Detect which cell encompasses the target text, then output its (X, Y) center coordinate. 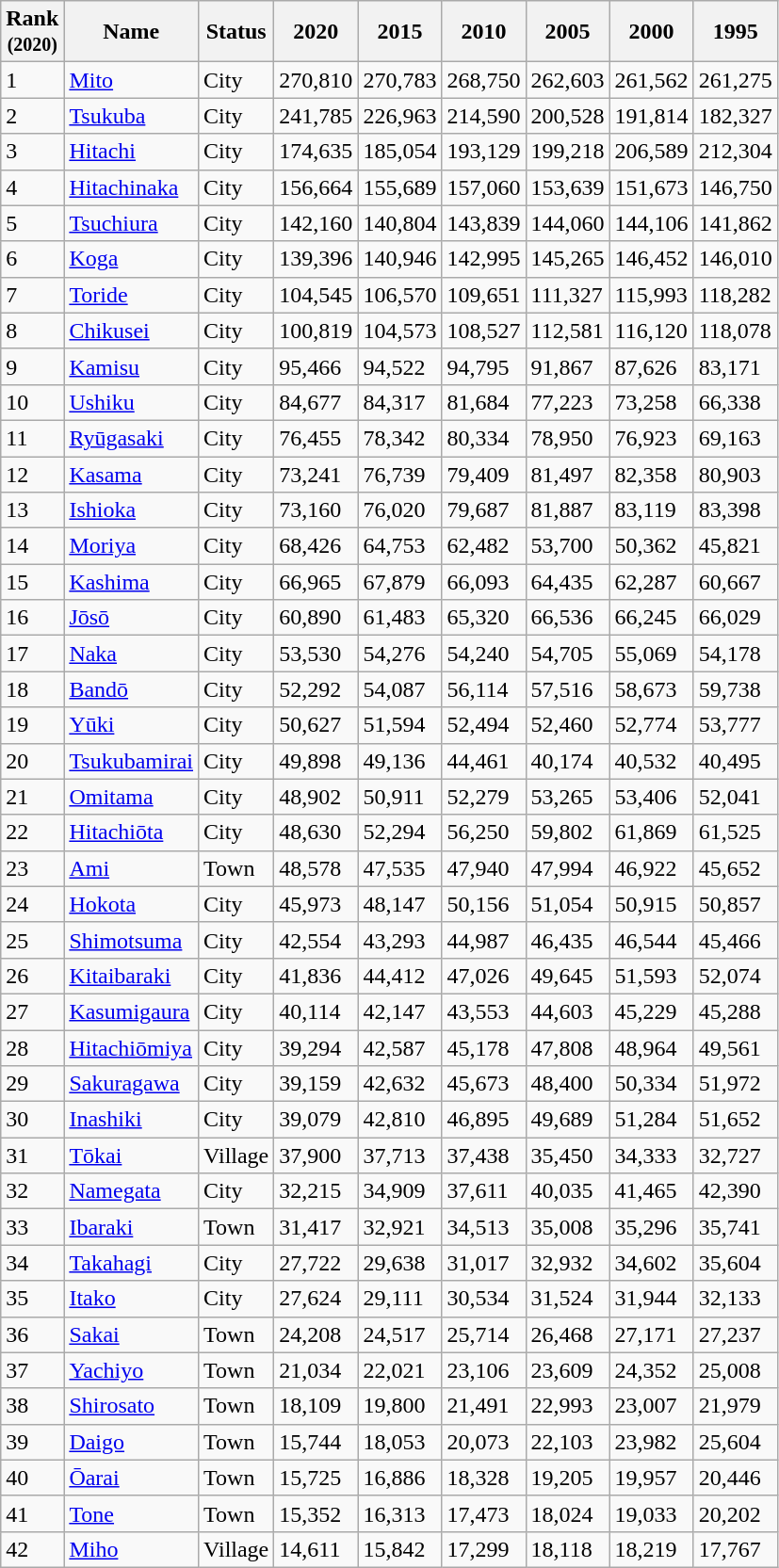
Rank(2020) (32, 32)
4 (32, 187)
144,106 (652, 223)
Tsukuba (132, 116)
48,902 (316, 797)
39,079 (316, 1120)
52,294 (399, 832)
42,554 (316, 940)
39,159 (316, 1084)
Ishioka (132, 510)
28 (32, 1048)
104,573 (399, 331)
Inashiki (132, 1120)
53,530 (316, 654)
1 (32, 80)
Ushiku (132, 402)
60,667 (735, 582)
Bandō (132, 689)
27,722 (316, 1263)
68,426 (316, 546)
47,808 (567, 1048)
9 (32, 366)
45,229 (652, 1011)
8 (32, 331)
31 (32, 1156)
61,525 (735, 832)
153,639 (567, 187)
45,466 (735, 940)
66,093 (484, 582)
47,994 (567, 868)
67,879 (399, 582)
30 (32, 1120)
79,687 (484, 510)
Kamisu (132, 366)
81,887 (567, 510)
79,409 (484, 474)
270,783 (399, 80)
146,750 (735, 187)
49,645 (567, 976)
261,562 (652, 80)
3 (32, 152)
42,147 (399, 1011)
118,282 (735, 295)
Daigo (132, 1442)
23,982 (652, 1442)
108,527 (484, 331)
11 (32, 438)
Hitachi (132, 152)
140,804 (399, 223)
40,035 (567, 1191)
16,886 (399, 1478)
262,603 (567, 80)
46,895 (484, 1120)
32,932 (567, 1263)
29 (32, 1084)
62,482 (484, 546)
17,473 (484, 1513)
53,406 (652, 797)
15,842 (399, 1549)
18,118 (567, 1549)
83,398 (735, 510)
25,714 (484, 1334)
22 (32, 832)
51,593 (652, 976)
41,836 (316, 976)
37,438 (484, 1156)
53,265 (567, 797)
54,705 (567, 654)
61,869 (652, 832)
66,029 (735, 618)
57,516 (567, 689)
51,594 (399, 725)
212,304 (735, 152)
49,898 (316, 761)
Koga (132, 259)
47,026 (484, 976)
78,342 (399, 438)
37 (32, 1370)
42,810 (399, 1120)
42,632 (399, 1084)
146,452 (652, 259)
35,450 (567, 1156)
15,725 (316, 1478)
23,106 (484, 1370)
Ami (132, 868)
48,630 (316, 832)
156,664 (316, 187)
34,602 (652, 1263)
Tsuchiura (132, 223)
185,054 (399, 152)
Mito (132, 80)
191,814 (652, 116)
52,041 (735, 797)
60,890 (316, 618)
Name (132, 32)
51,652 (735, 1120)
29,111 (399, 1299)
157,060 (484, 187)
Miho (132, 1549)
52,460 (567, 725)
26,468 (567, 1334)
54,240 (484, 654)
13 (32, 510)
50,362 (652, 546)
52,494 (484, 725)
2000 (652, 32)
118,078 (735, 331)
25,008 (735, 1370)
100,819 (316, 331)
48,147 (399, 904)
44,412 (399, 976)
Tsukubamirai (132, 761)
45,821 (735, 546)
37,900 (316, 1156)
18 (32, 689)
19 (32, 725)
87,626 (652, 366)
24,208 (316, 1334)
24 (32, 904)
Sakuragawa (132, 1084)
76,020 (399, 510)
61,483 (399, 618)
32,215 (316, 1191)
40,495 (735, 761)
104,545 (316, 295)
78,950 (567, 438)
25 (32, 940)
54,178 (735, 654)
46,544 (652, 940)
45,288 (735, 1011)
214,590 (484, 116)
2 (32, 116)
83,171 (735, 366)
34 (32, 1263)
31,417 (316, 1227)
80,903 (735, 474)
31,944 (652, 1299)
35 (32, 1299)
66,536 (567, 618)
5 (32, 223)
Hitachiōta (132, 832)
40 (32, 1478)
Yūki (132, 725)
115,993 (652, 295)
19,800 (399, 1406)
76,923 (652, 438)
182,327 (735, 116)
84,677 (316, 402)
52,279 (484, 797)
39 (32, 1442)
174,635 (316, 152)
29,638 (399, 1263)
49,689 (567, 1120)
94,522 (399, 366)
45,178 (484, 1048)
20 (32, 761)
64,435 (567, 582)
27,237 (735, 1334)
52,774 (652, 725)
17,767 (735, 1549)
39,294 (316, 1048)
Shirosato (132, 1406)
47,535 (399, 868)
226,963 (399, 116)
144,060 (567, 223)
17 (32, 654)
41 (32, 1513)
32,921 (399, 1227)
Yachiyo (132, 1370)
Shimotsuma (132, 940)
112,581 (567, 331)
15,352 (316, 1513)
Status (236, 32)
Sakai (132, 1334)
48,400 (567, 1084)
1995 (735, 32)
50,915 (652, 904)
241,785 (316, 116)
48,964 (652, 1048)
42 (32, 1549)
50,857 (735, 904)
36 (32, 1334)
18,219 (652, 1549)
84,317 (399, 402)
116,120 (652, 331)
19,033 (652, 1513)
2010 (484, 32)
81,497 (567, 474)
34,513 (484, 1227)
18,328 (484, 1478)
50,627 (316, 725)
Hitachiōmiya (132, 1048)
Itako (132, 1299)
42,390 (735, 1191)
95,466 (316, 366)
143,839 (484, 223)
139,396 (316, 259)
50,334 (652, 1084)
15 (32, 582)
109,651 (484, 295)
32,133 (735, 1299)
49,561 (735, 1048)
18,109 (316, 1406)
69,163 (735, 438)
Kashima (132, 582)
268,750 (484, 80)
140,946 (399, 259)
62,287 (652, 582)
206,589 (652, 152)
50,156 (484, 904)
146,010 (735, 259)
66,338 (735, 402)
Takahagi (132, 1263)
18,024 (567, 1513)
44,987 (484, 940)
82,358 (652, 474)
46,922 (652, 868)
37,713 (399, 1156)
50,911 (399, 797)
27,171 (652, 1334)
40,114 (316, 1011)
14 (32, 546)
23 (32, 868)
20,202 (735, 1513)
16,313 (399, 1513)
35,604 (735, 1263)
32,727 (735, 1156)
Kasumigaura (132, 1011)
73,258 (652, 402)
59,738 (735, 689)
26 (32, 976)
41,465 (652, 1191)
53,700 (567, 546)
80,334 (484, 438)
2020 (316, 32)
27,624 (316, 1299)
48,578 (316, 868)
20,446 (735, 1478)
21,979 (735, 1406)
59,802 (567, 832)
Hitachinaka (132, 187)
21,034 (316, 1370)
81,684 (484, 402)
Ibaraki (132, 1227)
7 (32, 295)
44,461 (484, 761)
58,673 (652, 689)
45,973 (316, 904)
151,673 (652, 187)
54,087 (399, 689)
91,867 (567, 366)
76,739 (399, 474)
66,965 (316, 582)
64,753 (399, 546)
56,114 (484, 689)
Omitama (132, 797)
Jōsō (132, 618)
193,129 (484, 152)
19,957 (652, 1478)
2005 (567, 32)
34,909 (399, 1191)
25,604 (735, 1442)
Tōkai (132, 1156)
21,491 (484, 1406)
94,795 (484, 366)
73,241 (316, 474)
Kitaibaraki (132, 976)
Hokota (132, 904)
35,008 (567, 1227)
Moriya (132, 546)
52,292 (316, 689)
35,741 (735, 1227)
40,174 (567, 761)
22,021 (399, 1370)
17,299 (484, 1549)
155,689 (399, 187)
22,993 (567, 1406)
47,940 (484, 868)
45,652 (735, 868)
14,611 (316, 1549)
51,054 (567, 904)
37,611 (484, 1191)
38 (32, 1406)
54,276 (399, 654)
15,744 (316, 1442)
24,517 (399, 1334)
77,223 (567, 402)
53,777 (735, 725)
12 (32, 474)
2015 (399, 32)
Ōarai (132, 1478)
23,007 (652, 1406)
142,995 (484, 259)
27 (32, 1011)
Chikusei (132, 331)
106,570 (399, 295)
76,455 (316, 438)
66,245 (652, 618)
52,074 (735, 976)
22,103 (567, 1442)
45,673 (484, 1084)
44,603 (567, 1011)
200,528 (567, 116)
111,327 (567, 295)
35,296 (652, 1227)
65,320 (484, 618)
34,333 (652, 1156)
10 (32, 402)
42,587 (399, 1048)
145,265 (567, 259)
261,275 (735, 80)
19,205 (567, 1478)
199,218 (567, 152)
20,073 (484, 1442)
Tone (132, 1513)
Namegata (132, 1191)
51,284 (652, 1120)
51,972 (735, 1084)
55,069 (652, 654)
30,534 (484, 1299)
Naka (132, 654)
16 (32, 618)
141,862 (735, 223)
43,293 (399, 940)
49,136 (399, 761)
46,435 (567, 940)
Ryūgasaki (132, 438)
142,160 (316, 223)
23,609 (567, 1370)
31,524 (567, 1299)
56,250 (484, 832)
24,352 (652, 1370)
270,810 (316, 80)
21 (32, 797)
6 (32, 259)
83,119 (652, 510)
Toride (132, 295)
32 (32, 1191)
40,532 (652, 761)
43,553 (484, 1011)
73,160 (316, 510)
31,017 (484, 1263)
33 (32, 1227)
Kasama (132, 474)
18,053 (399, 1442)
